Scan for the cell matching the given text and deliver its [x, y] coordinate at center. 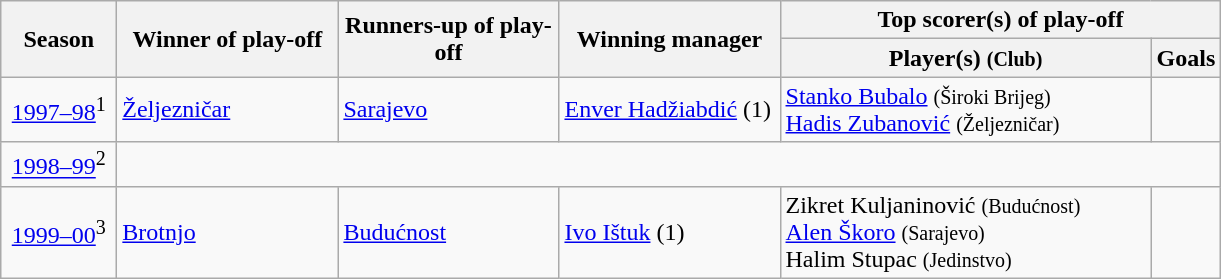
Player(s) (Club) [966, 58]
Winner of play-off [228, 39]
Budućnost [448, 232]
1998–992 [59, 164]
Stanko Bubalo (Široki Brijeg) Hadis Zubanović (Željezničar) [966, 110]
Goals [1186, 58]
Zikret Kuljaninović (Budućnost) Alen Škoro (Sarajevo) Halim Stupac (Jedinstvo) [966, 232]
Željezničar [228, 110]
Sarajevo [448, 110]
Enver Hadžiabdić (1) [670, 110]
Runners-up of play-off [448, 39]
1997–981 [59, 110]
Season [59, 39]
Top scorer(s) of play-off [1000, 20]
Winning manager [670, 39]
1999–003 [59, 232]
Ivo Ištuk (1) [670, 232]
Brotnjo [228, 232]
